Identify which cell holds the provided text, then report its [X, Y] central coordinate. 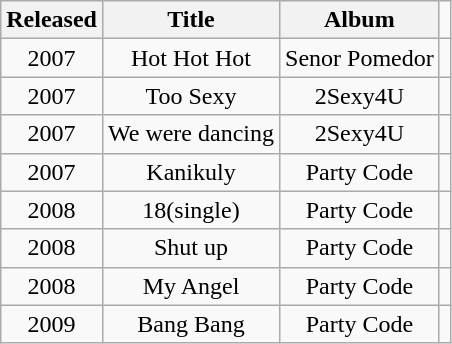
We were dancing [190, 134]
Bang Bang [190, 324]
Kanikuly [190, 172]
18(single) [190, 210]
Title [190, 20]
Hot Hot Hot [190, 58]
Album [360, 20]
Released [52, 20]
Shut up [190, 248]
My Angel [190, 286]
Senor Pomedor [360, 58]
2009 [52, 324]
Too Sexy [190, 96]
